Locate the cell with the specified text and output its (x, y) center coordinate. 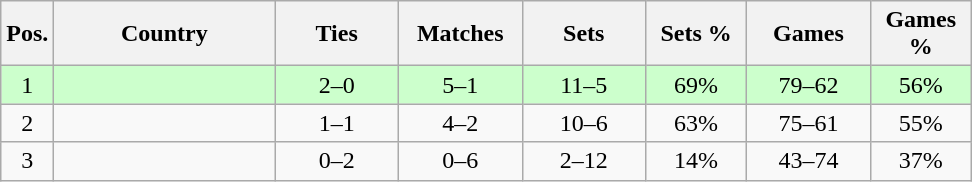
55% (920, 123)
37% (920, 161)
1 (28, 85)
43–74 (809, 161)
2 (28, 123)
0–6 (460, 161)
Sets (584, 34)
63% (696, 123)
Pos. (28, 34)
2–12 (584, 161)
10–6 (584, 123)
Games % (920, 34)
14% (696, 161)
5–1 (460, 85)
56% (920, 85)
0–2 (337, 161)
75–61 (809, 123)
Matches (460, 34)
1–1 (337, 123)
2–0 (337, 85)
3 (28, 161)
Games (809, 34)
11–5 (584, 85)
69% (696, 85)
Sets % (696, 34)
79–62 (809, 85)
Country (164, 34)
4–2 (460, 123)
Ties (337, 34)
